For the text-containing cell, return its midpoint in (x, y) coordinate format. 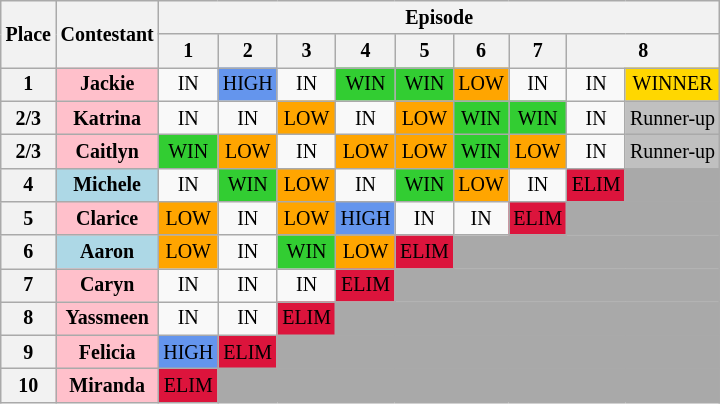
Miranda (108, 386)
Place (28, 34)
3 (306, 52)
10 (28, 386)
Episode (440, 18)
Michele (108, 184)
Clarice (108, 218)
WINNER (672, 84)
Felicia (108, 352)
9 (28, 352)
Yassmeen (108, 318)
2 (248, 52)
Jackie (108, 84)
Contestant (108, 34)
Katrina (108, 118)
Aaron (108, 252)
Caryn (108, 286)
Caitlyn (108, 152)
